Determine the [x, y] coordinate at the center of the cell enclosing the given text.  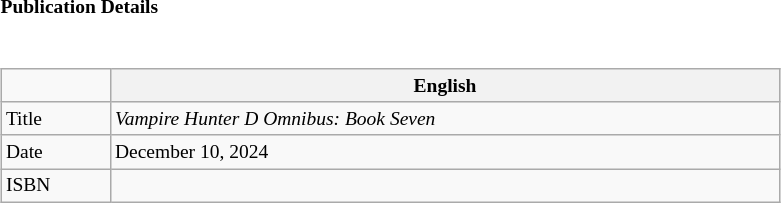
Vampire Hunter D Omnibus: Book Seven [444, 118]
ISBN [56, 186]
Title [56, 118]
Date [56, 152]
English [444, 86]
December 10, 2024 [444, 152]
